Locate the cell with the specified text and output its [X, Y] center coordinate. 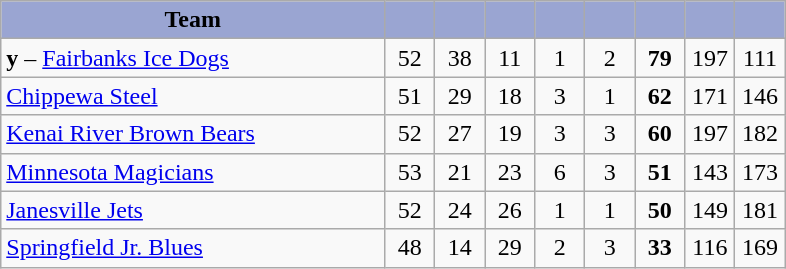
Kenai River Brown Bears [193, 134]
Team [193, 20]
6 [560, 172]
27 [460, 134]
182 [760, 134]
143 [710, 172]
146 [760, 96]
173 [760, 172]
33 [660, 248]
171 [710, 96]
Janesville Jets [193, 210]
79 [660, 58]
14 [460, 248]
62 [660, 96]
21 [460, 172]
38 [460, 58]
Springfield Jr. Blues [193, 248]
111 [760, 58]
60 [660, 134]
116 [710, 248]
24 [460, 210]
Chippewa Steel [193, 96]
18 [510, 96]
53 [410, 172]
50 [660, 210]
Minnesota Magicians [193, 172]
48 [410, 248]
169 [760, 248]
19 [510, 134]
11 [510, 58]
23 [510, 172]
26 [510, 210]
y – Fairbanks Ice Dogs [193, 58]
149 [710, 210]
181 [760, 210]
